Identify which cell holds the provided text, then report its (X, Y) central coordinate. 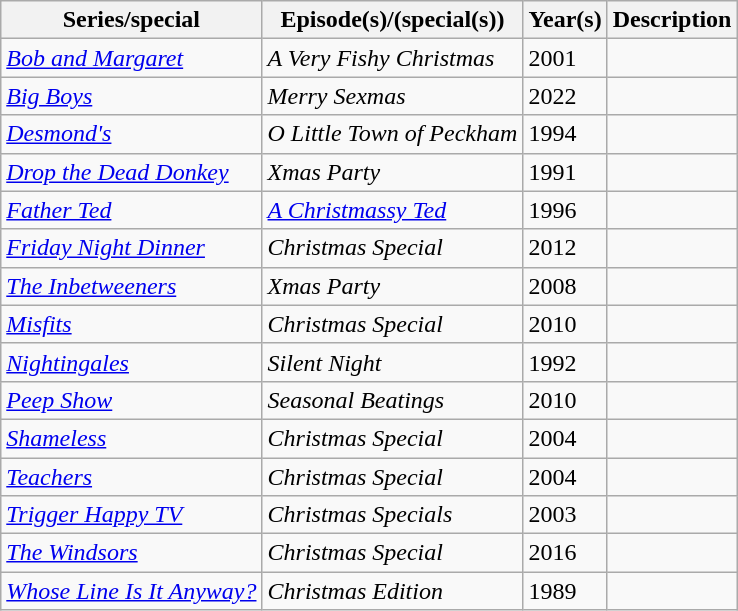
Father Ted (132, 210)
1989 (565, 591)
Whose Line Is It Anyway? (132, 591)
Nightingales (132, 362)
The Windsors (132, 553)
Merry Sexmas (392, 96)
2003 (565, 515)
Misfits (132, 324)
Description (672, 20)
Christmas Specials (392, 515)
2022 (565, 96)
1996 (565, 210)
2012 (565, 248)
2001 (565, 58)
Christmas Edition (392, 591)
Shameless (132, 438)
1992 (565, 362)
A Christmassy Ted (392, 210)
Year(s) (565, 20)
Silent Night (392, 362)
Big Boys (132, 96)
Friday Night Dinner (132, 248)
O Little Town of Peckham (392, 134)
Teachers (132, 477)
Bob and Margaret (132, 58)
2016 (565, 553)
Desmond's (132, 134)
Trigger Happy TV (132, 515)
The Inbetweeners (132, 286)
Episode(s)/(special(s)) (392, 20)
Drop the Dead Donkey (132, 172)
1991 (565, 172)
1994 (565, 134)
2008 (565, 286)
A Very Fishy Christmas (392, 58)
Seasonal Beatings (392, 400)
Peep Show (132, 400)
Series/special (132, 20)
